Return the (X, Y) coordinate for the center point of the cell that contains the specified text.  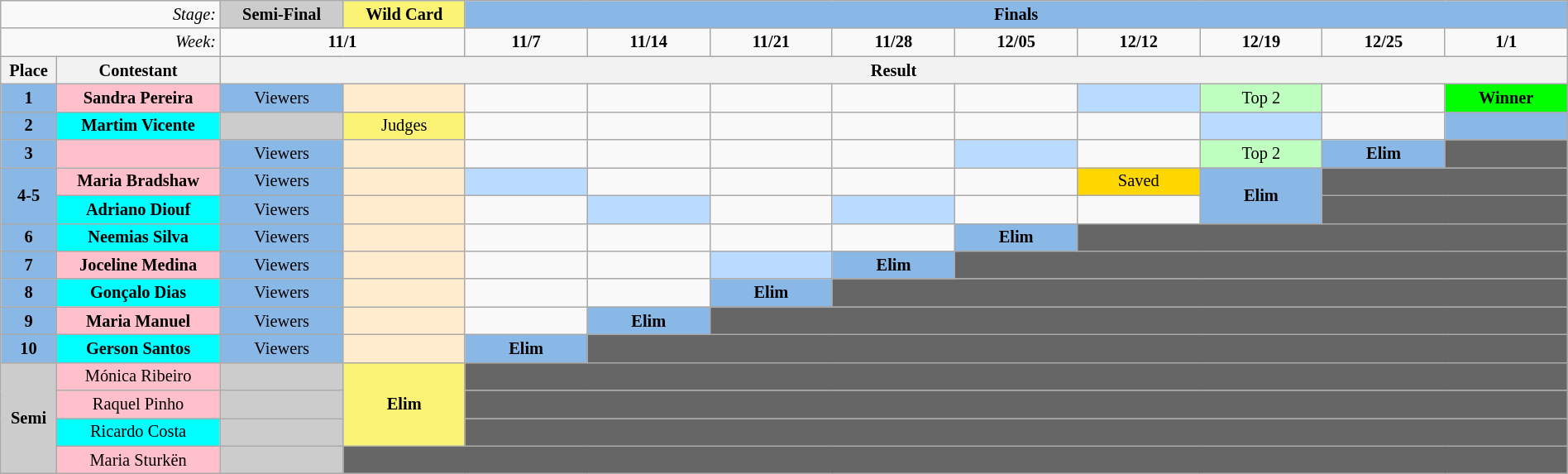
1 (29, 98)
Maria Bradshaw (138, 181)
Neemias Silva (138, 237)
11/14 (648, 42)
Raquel Pinho (138, 405)
3 (29, 154)
Semi-Final (282, 14)
Wild Card (404, 14)
1/1 (1506, 42)
Stage: (111, 14)
Semi (29, 419)
12/05 (1016, 42)
Judges (404, 126)
Finals (1016, 14)
11/28 (893, 42)
12/25 (1384, 42)
Sandra Pereira (138, 98)
Adriano Diouf (138, 209)
11/7 (526, 42)
Martim Vicente (138, 126)
Ricardo Costa (138, 432)
Maria Manuel (138, 321)
12/19 (1261, 42)
11/21 (771, 42)
Mónica Ribeiro (138, 376)
10 (29, 348)
11/1 (342, 42)
12/12 (1139, 42)
Week: (111, 42)
8 (29, 293)
Gonçalo Dias (138, 293)
4-5 (29, 195)
Saved (1139, 181)
2 (29, 126)
6 (29, 237)
9 (29, 321)
Joceline Medina (138, 265)
Result (893, 70)
7 (29, 265)
Gerson Santos (138, 348)
Winner (1506, 98)
Maria Sturkën (138, 460)
Contestant (138, 70)
Place (29, 70)
